Extract the (x, y) coordinate from the center of the cell holding the provided text.  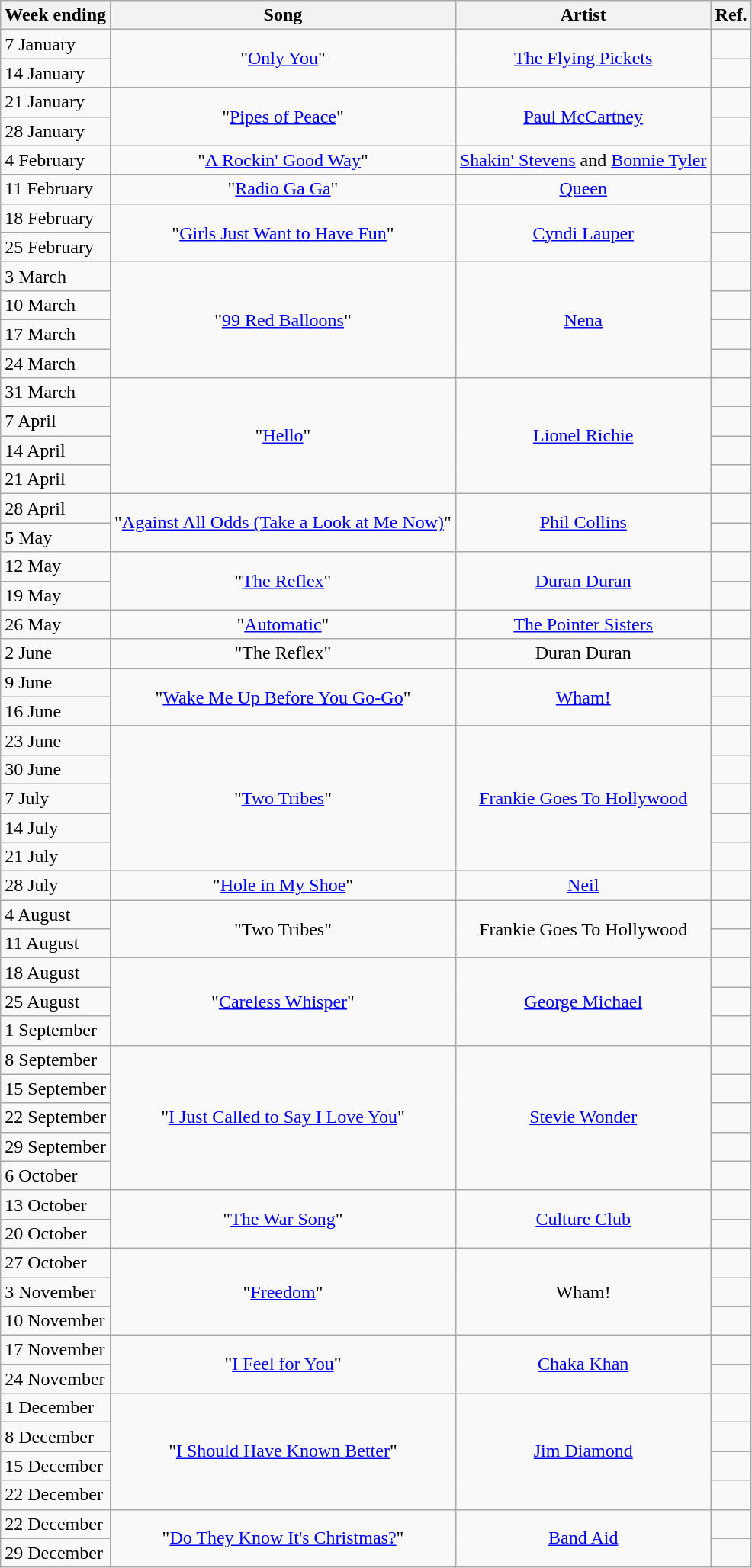
Jim Diamond (583, 1451)
Band Aid (583, 1538)
"Do They Know It's Christmas?" (284, 1538)
George Michael (583, 1002)
"Freedom" (284, 1291)
24 March (56, 364)
14 April (56, 451)
Artist (583, 15)
Culture Club (583, 1219)
11 August (56, 944)
12 May (56, 566)
18 August (56, 973)
Song (284, 15)
6 October (56, 1175)
Lionel Richie (583, 436)
14 July (56, 827)
3 March (56, 276)
10 March (56, 305)
Ref. (731, 15)
17 November (56, 1350)
11 February (56, 189)
The Flying Pickets (583, 59)
17 March (56, 334)
4 February (56, 160)
20 October (56, 1233)
8 September (56, 1060)
13 October (56, 1204)
23 June (56, 740)
3 November (56, 1292)
16 June (56, 711)
7 January (56, 44)
7 July (56, 798)
Queen (583, 189)
21 January (56, 102)
Phil Collins (583, 523)
28 April (56, 508)
18 February (56, 218)
10 November (56, 1321)
"Only You" (284, 59)
"99 Red Balloons" (284, 319)
"Wake Me Up Before You Go-Go" (284, 697)
15 September (56, 1089)
29 September (56, 1146)
21 July (56, 857)
22 September (56, 1117)
30 June (56, 769)
19 May (56, 595)
Paul McCartney (583, 117)
"I Feel for You" (284, 1364)
Week ending (56, 15)
27 October (56, 1262)
"I Should Have Known Better" (284, 1451)
7 April (56, 422)
Cyndi Lauper (583, 232)
24 November (56, 1379)
Stevie Wonder (583, 1117)
"Automatic" (284, 624)
"Hole in My Shoe" (284, 886)
28 July (56, 886)
Chaka Khan (583, 1364)
"A Rockin' Good Way" (284, 160)
15 December (56, 1466)
14 January (56, 73)
Shakin' Stevens and Bonnie Tyler (583, 160)
2 June (56, 653)
"Radio Ga Ga" (284, 189)
5 May (56, 537)
26 May (56, 624)
The Pointer Sisters (583, 624)
28 January (56, 131)
8 December (56, 1437)
31 March (56, 393)
1 September (56, 1031)
9 June (56, 682)
Nena (583, 319)
"Hello" (284, 436)
21 April (56, 479)
1 December (56, 1408)
"Girls Just Want to Have Fun" (284, 232)
25 February (56, 247)
25 August (56, 1002)
29 December (56, 1553)
"Careless Whisper" (284, 1002)
4 August (56, 915)
"The War Song" (284, 1219)
"Against All Odds (Take a Look at Me Now)" (284, 523)
Neil (583, 886)
"Pipes of Peace" (284, 117)
"I Just Called to Say I Love You" (284, 1117)
